Output the [X, Y] coordinate of the center of the cell containing the given text.  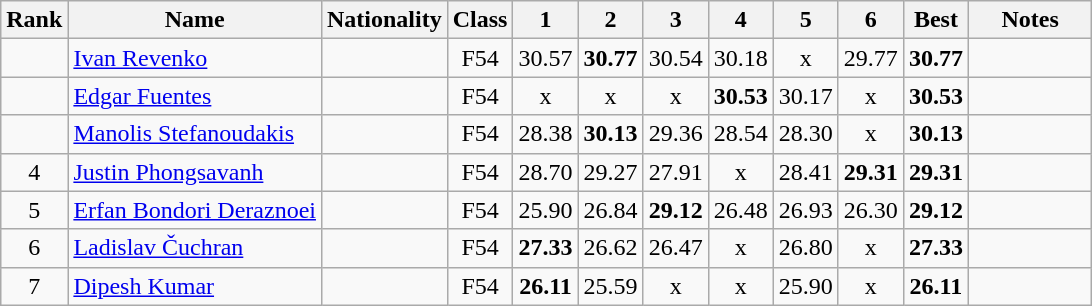
Ladislav Čuchran [195, 248]
26.48 [740, 210]
28.54 [740, 134]
26.93 [806, 210]
Notes [1030, 20]
7 [34, 286]
Nationality [384, 20]
30.18 [740, 58]
28.30 [806, 134]
26.30 [870, 210]
26.47 [676, 248]
30.57 [546, 58]
30.54 [676, 58]
28.38 [546, 134]
Rank [34, 20]
29.36 [676, 134]
Manolis Stefanoudakis [195, 134]
3 [676, 20]
28.41 [806, 172]
Erfan Bondori Deraznoei [195, 210]
29.77 [870, 58]
29.27 [610, 172]
Dipesh Kumar [195, 286]
28.70 [546, 172]
Justin Phongsavanh [195, 172]
25.59 [610, 286]
Name [195, 20]
Class [480, 20]
Edgar Fuentes [195, 96]
Best [936, 20]
26.80 [806, 248]
30.17 [806, 96]
1 [546, 20]
26.62 [610, 248]
27.91 [676, 172]
26.84 [610, 210]
2 [610, 20]
Ivan Revenko [195, 58]
